Extract the (x, y) coordinate from the center of the cell holding the provided text.  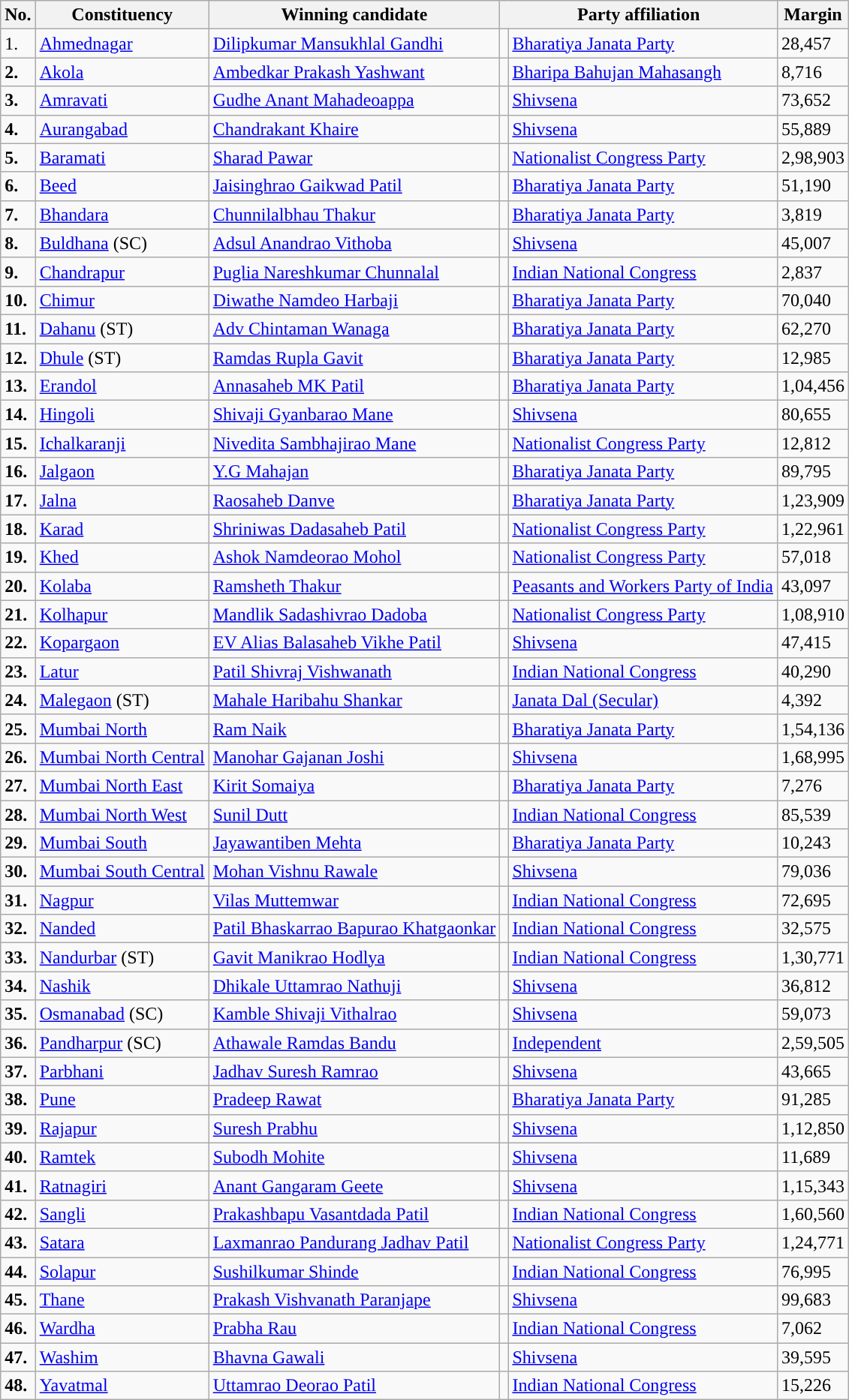
45. (18, 1300)
Chandrapur (122, 272)
Sharad Pawar (354, 158)
Wardha (122, 1329)
Bharipa Bahujan Mahasangh (643, 72)
Shivaji Gyanbarao Mane (354, 415)
Dhikale Uttamrao Nathuji (354, 986)
73,652 (812, 101)
Kopargaon (122, 643)
43,665 (812, 1071)
Pune (122, 1100)
Pandharpur (SC) (122, 1043)
8,716 (812, 72)
Mumbai North West (122, 814)
EV Alias Balasaheb Vikhe Patil (354, 643)
Prabha Rau (354, 1329)
47. (18, 1357)
Jaisinghrao Gaikwad Patil (354, 186)
Hingoli (122, 415)
4. (18, 129)
Nashik (122, 986)
Adsul Anandrao Vithoba (354, 243)
Ramsheth Thakur (354, 586)
Mumbai North Central (122, 757)
Jayawantiben Mehta (354, 843)
Pradeep Rawat (354, 1100)
Patil Bhaskarrao Bapurao Khatgaonkar (354, 929)
Aurangabad (122, 129)
3. (18, 101)
Mumbai North East (122, 786)
No. (18, 15)
24. (18, 700)
48. (18, 1386)
Dahanu (ST) (122, 329)
36,812 (812, 986)
85,539 (812, 814)
51,190 (812, 186)
Solapur (122, 1272)
12,812 (812, 443)
43. (18, 1242)
1. (18, 44)
Kolhapur (122, 614)
Puglia Nareshkumar Chunnalal (354, 272)
Nanded (122, 929)
27. (18, 786)
Chimur (122, 300)
Athawale Ramdas Bandu (354, 1043)
Thane (122, 1300)
Baramati (122, 158)
7,276 (812, 786)
72,695 (812, 900)
99,683 (812, 1300)
25. (18, 729)
Jadhav Suresh Ramrao (354, 1071)
21. (18, 614)
Mandlik Sadashivrao Dadoba (354, 614)
7,062 (812, 1329)
Washim (122, 1357)
Ahmednagar (122, 44)
Margin (812, 15)
11. (18, 329)
40. (18, 1157)
Mahale Haribahu Shankar (354, 700)
23. (18, 671)
Uttamrao Deorao Patil (354, 1386)
Khed (122, 557)
43,097 (812, 586)
Akola (122, 72)
15. (18, 443)
Kirit Somaiya (354, 786)
15,226 (812, 1386)
28,457 (812, 44)
22. (18, 643)
31. (18, 900)
39. (18, 1128)
18. (18, 529)
1,54,136 (812, 729)
62,270 (812, 329)
37. (18, 1071)
3,819 (812, 215)
1,15,343 (812, 1185)
Constituency (122, 15)
Buldhana (SC) (122, 243)
7. (18, 215)
30. (18, 872)
Annasaheb MK Patil (354, 386)
9. (18, 272)
57,018 (812, 557)
16. (18, 472)
Nagpur (122, 900)
Ratnagiri (122, 1185)
17. (18, 500)
Prakash Vishvanath Paranjape (354, 1300)
79,036 (812, 872)
12,985 (812, 358)
2,98,903 (812, 158)
Patil Shivraj Vishwanath (354, 671)
Beed (122, 186)
Sunil Dutt (354, 814)
Ramdas Rupla Gavit (354, 358)
14. (18, 415)
32. (18, 929)
Ramtek (122, 1157)
Janata Dal (Secular) (643, 700)
38. (18, 1100)
1,30,771 (812, 957)
Osmanabad (SC) (122, 1014)
32,575 (812, 929)
2,59,505 (812, 1043)
Peasants and Workers Party of India (643, 586)
1,23,909 (812, 500)
Dilipkumar Mansukhlal Gandhi (354, 44)
6. (18, 186)
1,12,850 (812, 1128)
Suresh Prabhu (354, 1128)
20. (18, 586)
4,392 (812, 700)
12. (18, 358)
1,08,910 (812, 614)
Independent (643, 1043)
Kamble Shivaji Vithalrao (354, 1014)
Anant Gangaram Geete (354, 1185)
42. (18, 1214)
Adv Chintaman Wanaga (354, 329)
Jalna (122, 500)
10,243 (812, 843)
Mumbai South Central (122, 872)
5. (18, 158)
Kolaba (122, 586)
Manohar Gajanan Joshi (354, 757)
46. (18, 1329)
89,795 (812, 472)
Chunnilalbhau Thakur (354, 215)
10. (18, 300)
Chandrakant Khaire (354, 129)
Bhavna Gawali (354, 1357)
Bhandara (122, 215)
35. (18, 1014)
Rajapur (122, 1128)
55,889 (812, 129)
1,60,560 (812, 1214)
29. (18, 843)
Ram Naik (354, 729)
45,007 (812, 243)
34. (18, 986)
Sangli (122, 1214)
Raosaheb Danve (354, 500)
Jalgaon (122, 472)
Mumbai North (122, 729)
Ashok Namdeorao Mohol (354, 557)
Mohan Vishnu Rawale (354, 872)
40,290 (812, 671)
Winning candidate (354, 15)
Laxmanrao Pandurang Jadhav Patil (354, 1242)
1,04,456 (812, 386)
Latur (122, 671)
28. (18, 814)
Prakashbapu Vasantdada Patil (354, 1214)
33. (18, 957)
80,655 (812, 415)
Gudhe Anant Mahadeoappa (354, 101)
Satara (122, 1242)
Nivedita Sambhajirao Mane (354, 443)
Erandol (122, 386)
41. (18, 1185)
59,073 (812, 1014)
1,24,771 (812, 1242)
Parbhani (122, 1071)
8. (18, 243)
76,995 (812, 1272)
Nandurbar (ST) (122, 957)
70,040 (812, 300)
Yavatmal (122, 1386)
Mumbai South (122, 843)
Shriniwas Dadasaheb Patil (354, 529)
44. (18, 1272)
13. (18, 386)
19. (18, 557)
1,68,995 (812, 757)
Amravati (122, 101)
Subodh Mohite (354, 1157)
2,837 (812, 272)
Ichalkaranji (122, 443)
36. (18, 1043)
47,415 (812, 643)
Vilas Muttemwar (354, 900)
Ambedkar Prakash Yashwant (354, 72)
Gavit Manikrao Hodlya (354, 957)
Sushilkumar Shinde (354, 1272)
26. (18, 757)
Dhule (ST) (122, 358)
Y.G Mahajan (354, 472)
39,595 (812, 1357)
2. (18, 72)
91,285 (812, 1100)
11,689 (812, 1157)
1,22,961 (812, 529)
Malegaon (ST) (122, 700)
Diwathe Namdeo Harbaji (354, 300)
Party affiliation (639, 15)
Karad (122, 529)
